Locate the cell with the specified text and output its [X, Y] center coordinate. 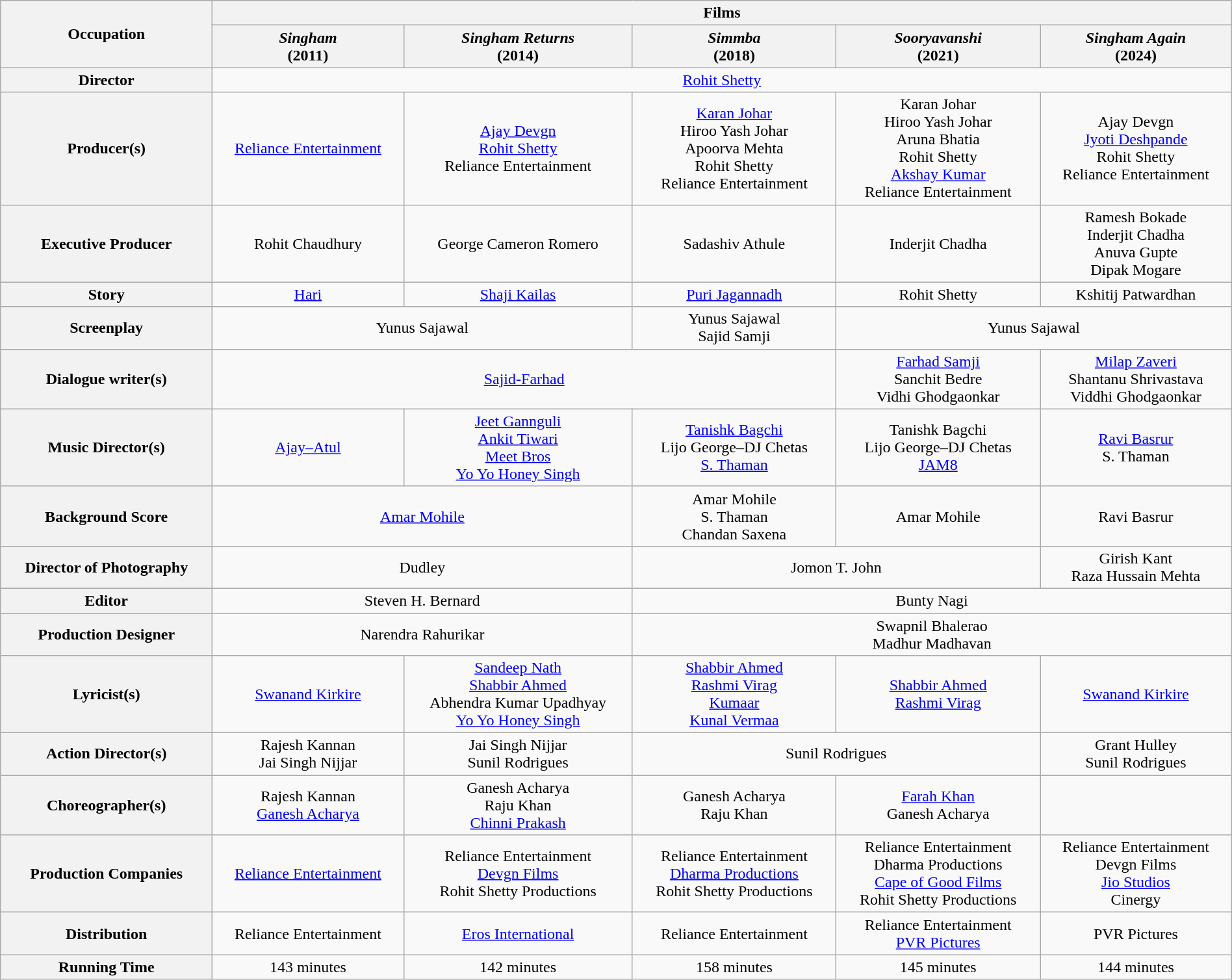
Ganesh AcharyaRaju KhanChinni Prakash [518, 805]
Sooryavanshi(2021) [938, 47]
Rohit Chaudhury [308, 243]
Distribution [107, 933]
Sunil Rodrigues [836, 754]
Simmba (2018) [734, 47]
Swapnil BhaleraoMadhur Madhavan [932, 634]
PVR Pictures [1136, 933]
Kshitij Patwardhan [1136, 294]
Story [107, 294]
Editor [107, 600]
Ramesh BokadeInderjit ChadhaAnuva GupteDipak Mogare [1136, 243]
Rajesh KannanGanesh Acharya [308, 805]
Reliance EntertainmentDevgn FilmsRohit Shetty Productions [518, 873]
Karan JoharHiroo Yash JoharApoorva MehtaRohit ShettyReliance Entertainment [734, 148]
Narendra Rahurikar [422, 634]
Singham (2011) [308, 47]
Occupation [107, 34]
Jai Singh NijjarSunil Rodrigues [518, 754]
Shabbir AhmedRashmi ViragKumaarKunal Vermaa [734, 694]
Dialogue writer(s) [107, 379]
Milap ZaveriShantanu ShrivastavaViddhi Ghodgaonkar [1136, 379]
Farah KhanGanesh Acharya [938, 805]
Hari [308, 294]
Production Designer [107, 634]
Yunus SajawalSajid Samji [734, 328]
Ajay DevgnJyoti DeshpandeRohit ShettyReliance Entertainment [1136, 148]
Lyricist(s) [107, 694]
Reliance EntertainmentPVR Pictures [938, 933]
Music Director(s) [107, 447]
Sajid-Farhad [524, 379]
Sadashiv Athule [734, 243]
Amar MohileS. ThamanChandan Saxena [734, 516]
Jomon T. John [836, 567]
Producer(s) [107, 148]
Choreographer(s) [107, 805]
Puri Jagannadh [734, 294]
Ajay–Atul [308, 447]
Sandeep NathShabbir AhmedAbhendra Kumar UpadhyayYo Yo Honey Singh [518, 694]
142 minutes [518, 967]
Singham Returns (2014) [518, 47]
Tanishk BagchiLijo George–DJ ChetasS. Thaman [734, 447]
Background Score [107, 516]
158 minutes [734, 967]
Inderjit Chadha [938, 243]
Executive Producer [107, 243]
Grant HulleySunil Rodrigues [1136, 754]
Screenplay [107, 328]
143 minutes [308, 967]
Reliance EntertainmentDharma ProductionsCape of Good FilmsRohit Shetty Productions [938, 873]
Bunty Nagi [932, 600]
Steven H. Bernard [422, 600]
Tanishk BagchiLijo George–DJ ChetasJAM8 [938, 447]
Director [107, 80]
Reliance EntertainmentDevgn FilmsJio StudiosCinergy [1136, 873]
Shaji Kailas [518, 294]
Director of Photography [107, 567]
Jeet GannguliAnkit TiwariMeet BrosYo Yo Honey Singh [518, 447]
Shabbir AhmedRashmi Virag [938, 694]
Eros International [518, 933]
Action Director(s) [107, 754]
Ravi Basrur [1136, 516]
Running Time [107, 967]
Girish KantRaza Hussain Mehta [1136, 567]
Ravi BasrurS. Thaman [1136, 447]
Dudley [422, 567]
Karan JoharHiroo Yash JoharAruna BhatiaRohit ShettyAkshay KumarReliance Entertainment [938, 148]
George Cameron Romero [518, 243]
145 minutes [938, 967]
Rajesh KannanJai Singh Nijjar [308, 754]
Ganesh AcharyaRaju Khan [734, 805]
Farhad SamjiSanchit BedreVidhi Ghodgaonkar [938, 379]
Films [723, 13]
Reliance EntertainmentDharma ProductionsRohit Shetty Productions [734, 873]
Production Companies [107, 873]
Ajay DevgnRohit ShettyReliance Entertainment [518, 148]
144 minutes [1136, 967]
Singham Again(2024) [1136, 47]
